Provide the (x, y) coordinate of the cell's center where the given text is located.  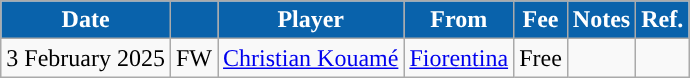
Free (541, 58)
Fee (541, 20)
FW (194, 58)
3 February 2025 (86, 58)
Notes (601, 20)
Date (86, 20)
From (459, 20)
Fiorentina (459, 58)
Christian Kouamé (311, 58)
Ref. (662, 20)
Player (311, 20)
